Determine the [x, y] coordinate at the center of the cell enclosing the given text.  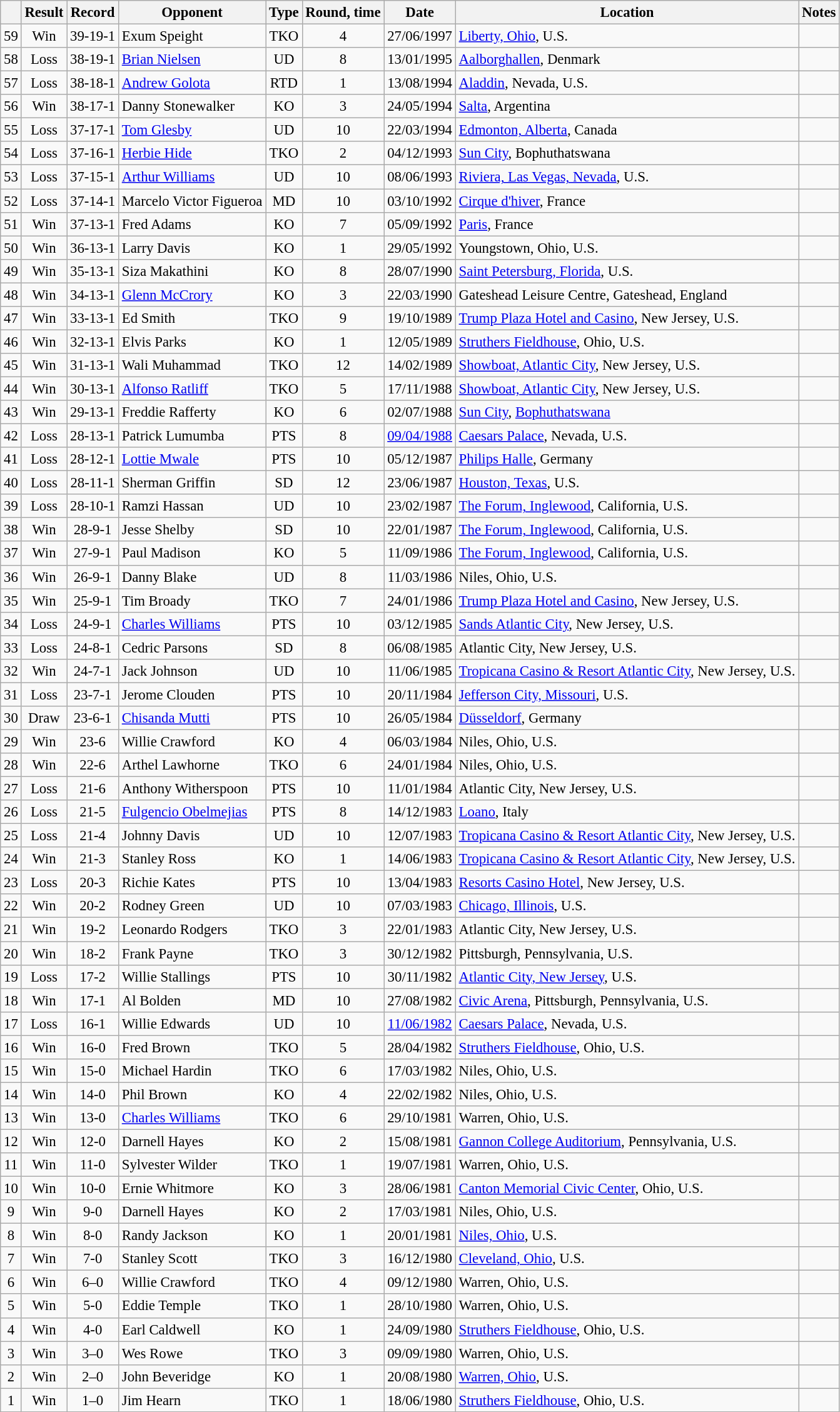
Notes [819, 13]
14/12/1983 [420, 812]
20/11/1984 [420, 694]
Gateshead Leisure Centre, Gateshead, England [627, 295]
John Beveridge [191, 1376]
Willie Edwards [191, 1023]
27-9-1 [93, 554]
Canton Memorial Civic Center, Ohio, U.S. [627, 1189]
24-9-1 [93, 624]
09/12/1980 [420, 1282]
Paul Madison [191, 554]
24-8-1 [93, 648]
15/08/1981 [420, 1141]
12/07/1983 [420, 836]
49 [11, 271]
Stanley Scott [191, 1259]
24 [11, 859]
38-18-1 [93, 83]
40 [11, 483]
23-6 [93, 741]
32 [11, 671]
27/08/1982 [420, 1000]
Patrick Lumumba [191, 436]
35-13-1 [93, 271]
Round, time [343, 13]
29 [11, 741]
13/01/1995 [420, 59]
28-10-1 [93, 506]
28/04/1982 [420, 1047]
03/10/1992 [420, 201]
Marcelo Victor Figueroa [191, 201]
2–0 [93, 1376]
57 [11, 83]
18 [11, 1000]
33 [11, 648]
47 [11, 318]
Tim Broady [191, 601]
Civic Arena, Pittsburgh, Pennsylvania, U.S. [627, 1000]
39 [11, 506]
46 [11, 342]
Jack Johnson [191, 671]
Michael Hardin [191, 1071]
5-0 [93, 1306]
27/06/1997 [420, 36]
13/04/1983 [420, 883]
Sylvester Wilder [191, 1165]
37-17-1 [93, 130]
Brian Nielsen [191, 59]
14/06/1983 [420, 859]
Phil Brown [191, 1094]
Eddie Temple [191, 1306]
17/03/1981 [420, 1212]
11/06/1985 [420, 671]
21-3 [93, 859]
38 [11, 530]
Result [44, 13]
31 [11, 694]
52 [11, 201]
17-2 [93, 977]
Type [284, 13]
28/06/1981 [420, 1189]
58 [11, 59]
Jerome Clouden [191, 694]
Liberty, Ohio, U.S. [627, 36]
Gannon College Auditorium, Pennsylvania, U.S. [627, 1141]
15-0 [93, 1071]
23/06/1987 [420, 483]
Date [420, 13]
Sands Atlantic City, New Jersey, U.S. [627, 624]
11/06/1982 [420, 1023]
08/06/1993 [420, 177]
Wes Rowe [191, 1353]
Glenn McCrory [191, 295]
37-15-1 [93, 177]
37 [11, 554]
43 [11, 412]
4-0 [93, 1329]
19-2 [93, 930]
16-0 [93, 1047]
Johnny Davis [191, 836]
21-5 [93, 812]
13 [11, 1118]
Rodney Green [191, 907]
19/10/1989 [420, 318]
54 [11, 153]
18-2 [93, 953]
Aalborghallen, Denmark [627, 59]
Cedric Parsons [191, 648]
24/09/1980 [420, 1329]
11/01/1984 [420, 789]
16/12/1980 [420, 1259]
16 [11, 1047]
13/08/1994 [420, 83]
28/10/1980 [420, 1306]
22/03/1990 [420, 295]
Stanley Ross [191, 859]
36-13-1 [93, 248]
38-19-1 [93, 59]
Al Bolden [191, 1000]
20-2 [93, 907]
Wali Muhammad [191, 365]
26/05/1984 [420, 718]
Arthel Lawhorne [191, 765]
24-7-1 [93, 671]
05/12/1987 [420, 459]
23-7-1 [93, 694]
14-0 [93, 1094]
Record [93, 13]
Lottie Mwale [191, 459]
Ed Smith [191, 318]
22-6 [93, 765]
6–0 [93, 1282]
12/05/1989 [420, 342]
26-9-1 [93, 577]
22 [11, 907]
Danny Blake [191, 577]
24/01/1986 [420, 601]
27 [11, 789]
44 [11, 389]
59 [11, 36]
8-0 [93, 1236]
31-13-1 [93, 365]
Cirque d'hiver, France [627, 201]
9-0 [93, 1212]
Ramzi Hassan [191, 506]
06/08/1985 [420, 648]
29/10/1981 [420, 1118]
26 [11, 812]
38-17-1 [93, 106]
32-13-1 [93, 342]
17 [11, 1023]
28/07/1990 [420, 271]
Richie Kates [191, 883]
56 [11, 106]
14 [11, 1094]
39-19-1 [93, 36]
Siza Makathini [191, 271]
Tom Glesby [191, 130]
37-16-1 [93, 153]
30/11/1982 [420, 977]
Fred Brown [191, 1047]
48 [11, 295]
Randy Jackson [191, 1236]
Salta, Argentina [627, 106]
Exum Speight [191, 36]
20-3 [93, 883]
Herbie Hide [191, 153]
07/03/1983 [420, 907]
22/02/1982 [420, 1094]
Cleveland, Ohio, U.S. [627, 1259]
50 [11, 248]
Aladdin, Nevada, U.S. [627, 83]
17/11/1988 [420, 389]
Larry Davis [191, 248]
Freddie Rafferty [191, 412]
53 [11, 177]
03/12/1985 [420, 624]
Danny Stonewalker [191, 106]
RTD [284, 83]
17-1 [93, 1000]
11 [11, 1165]
34-13-1 [93, 295]
Jefferson City, Missouri, U.S. [627, 694]
Alfonso Ratliff [191, 389]
30/12/1982 [420, 953]
Resorts Casino Hotel, New Jersey, U.S. [627, 883]
Riviera, Las Vegas, Nevada, U.S. [627, 177]
33-13-1 [93, 318]
11-0 [93, 1165]
34 [11, 624]
Houston, Texas, U.S. [627, 483]
16-1 [93, 1023]
7-0 [93, 1259]
Leonardo Rodgers [191, 930]
Fulgencio Obelmejias [191, 812]
30-13-1 [93, 389]
15 [11, 1071]
23/02/1987 [420, 506]
21 [11, 930]
25 [11, 836]
Jim Hearn [191, 1400]
41 [11, 459]
28-11-1 [93, 483]
29/05/1992 [420, 248]
Paris, France [627, 224]
12-0 [93, 1141]
Elvis Parks [191, 342]
20 [11, 953]
06/03/1984 [420, 741]
1–0 [93, 1400]
Loano, Italy [627, 812]
25-9-1 [93, 601]
55 [11, 130]
20/08/1980 [420, 1376]
Location [627, 13]
22/01/1983 [420, 930]
20/01/1981 [420, 1236]
Youngstown, Ohio, U.S. [627, 248]
24/05/1994 [420, 106]
17/03/1982 [420, 1071]
37-14-1 [93, 201]
10-0 [93, 1189]
19 [11, 977]
3–0 [93, 1353]
51 [11, 224]
Saint Petersburg, Florida, U.S. [627, 271]
02/07/1988 [420, 412]
Frank Payne [191, 953]
Chicago, Illinois, U.S. [627, 907]
30 [11, 718]
42 [11, 436]
28-9-1 [93, 530]
Andrew Golota [191, 83]
29-13-1 [93, 412]
22/01/1987 [420, 530]
Anthony Witherspoon [191, 789]
Earl Caldwell [191, 1329]
Edmonton, Alberta, Canada [627, 130]
Fred Adams [191, 224]
21-4 [93, 836]
19/07/1981 [420, 1165]
Düsseldorf, Germany [627, 718]
14/02/1989 [420, 365]
21-6 [93, 789]
Sherman Griffin [191, 483]
28 [11, 765]
Ernie Whitmore [191, 1189]
Draw [44, 718]
18/06/1980 [420, 1400]
Jesse Shelby [191, 530]
37-13-1 [93, 224]
23 [11, 883]
Opponent [191, 13]
Pittsburgh, Pennsylvania, U.S. [627, 953]
45 [11, 365]
22/03/1994 [420, 130]
36 [11, 577]
05/09/1992 [420, 224]
11/09/1986 [420, 554]
28-12-1 [93, 459]
09/04/1988 [420, 436]
04/12/1993 [420, 153]
Philips Halle, Germany [627, 459]
Willie Stallings [191, 977]
13-0 [93, 1118]
Chisanda Mutti [191, 718]
35 [11, 601]
24/01/1984 [420, 765]
23-6-1 [93, 718]
09/09/1980 [420, 1353]
11/03/1986 [420, 577]
28-13-1 [93, 436]
Arthur Williams [191, 177]
